Provide the (x, y) coordinate of the cell's center where the given text is located.  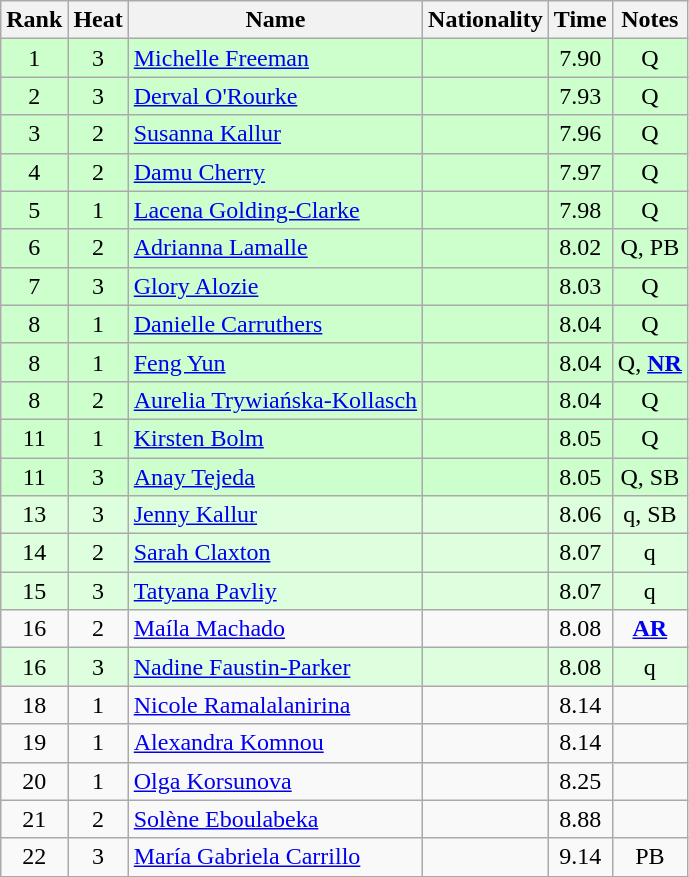
13 (34, 515)
Derval O'Rourke (275, 96)
19 (34, 743)
7.90 (580, 58)
8.02 (580, 248)
Q, PB (650, 248)
Susanna Kallur (275, 134)
8.25 (580, 781)
Nationality (486, 20)
AR (650, 629)
20 (34, 781)
Solène Eboulabeka (275, 819)
22 (34, 857)
Adrianna Lamalle (275, 248)
Notes (650, 20)
Name (275, 20)
Sarah Claxton (275, 553)
Olga Korsunova (275, 781)
Maíla Machado (275, 629)
Rank (34, 20)
Glory Alozie (275, 286)
Feng Yun (275, 362)
7.97 (580, 172)
Heat (98, 20)
Damu Cherry (275, 172)
4 (34, 172)
María Gabriela Carrillo (275, 857)
Lacena Golding-Clarke (275, 210)
5 (34, 210)
Q, SB (650, 477)
8.03 (580, 286)
7.96 (580, 134)
Anay Tejeda (275, 477)
PB (650, 857)
Time (580, 20)
Nicole Ramalalanirina (275, 705)
Tatyana Pavliy (275, 591)
21 (34, 819)
Q, NR (650, 362)
Kirsten Bolm (275, 438)
8.06 (580, 515)
15 (34, 591)
Jenny Kallur (275, 515)
8.88 (580, 819)
Alexandra Komnou (275, 743)
14 (34, 553)
Aurelia Trywiańska-Kollasch (275, 400)
6 (34, 248)
q, SB (650, 515)
9.14 (580, 857)
Nadine Faustin-Parker (275, 667)
7.93 (580, 96)
7.98 (580, 210)
Michelle Freeman (275, 58)
Danielle Carruthers (275, 324)
18 (34, 705)
7 (34, 286)
